From the cell containing the given text, extract its center point as [x, y] coordinate. 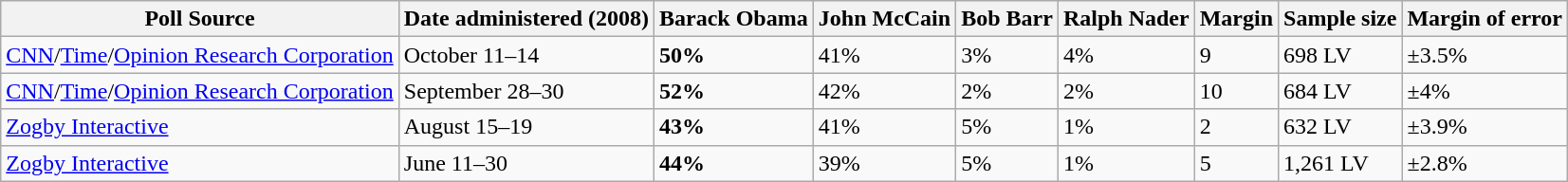
September 28–30 [526, 91]
Bob Barr [1007, 19]
Barack Obama [734, 19]
±3.5% [1485, 55]
August 15–19 [526, 127]
10 [1236, 91]
June 11–30 [526, 163]
5 [1236, 163]
1,261 LV [1340, 163]
John McCain [884, 19]
2 [1236, 127]
43% [734, 127]
50% [734, 55]
42% [884, 91]
Poll Source [200, 19]
698 LV [1340, 55]
October 11–14 [526, 55]
±4% [1485, 91]
4% [1126, 55]
Margin of error [1485, 19]
44% [734, 163]
684 LV [1340, 91]
632 LV [1340, 127]
±2.8% [1485, 163]
9 [1236, 55]
52% [734, 91]
39% [884, 163]
3% [1007, 55]
±3.9% [1485, 127]
Date administered (2008) [526, 19]
Margin [1236, 19]
Ralph Nader [1126, 19]
Sample size [1340, 19]
